Return [x, y] of the center of cell containing provided text 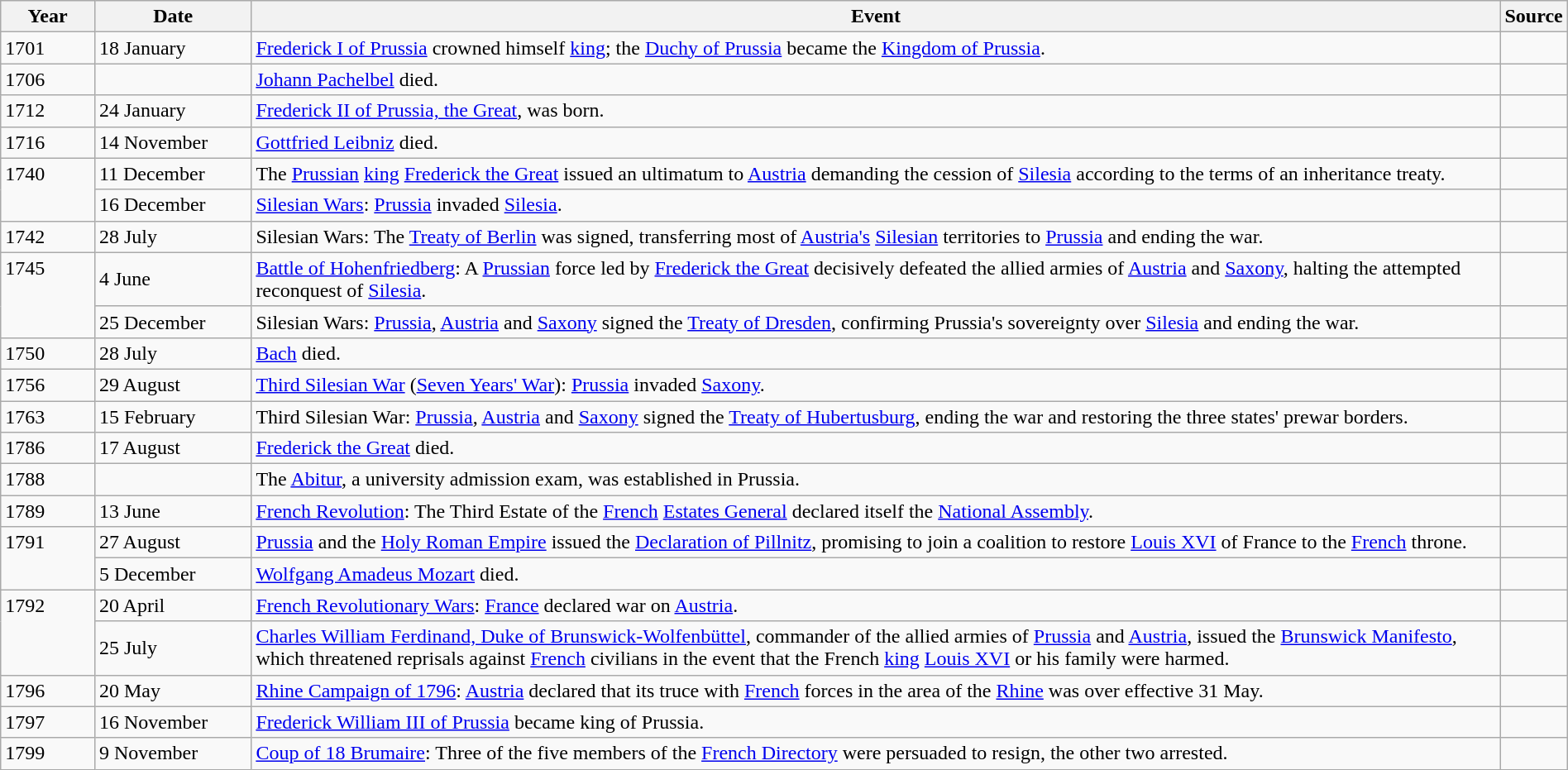
18 January [172, 48]
Frederick the Great died. [876, 448]
Coup of 18 Brumaire: Three of the five members of the French Directory were persuaded to resign, the other two arrested. [876, 753]
Third Silesian War: Prussia, Austria and Saxony signed the Treaty of Hubertusburg, ending the war and restoring the three states' prewar borders. [876, 416]
20 May [172, 691]
17 August [172, 448]
1742 [48, 237]
French Revolutionary Wars: France declared war on Austria. [876, 605]
1788 [48, 480]
29 August [172, 385]
French Revolution: The Third Estate of the French Estates General declared itself the National Assembly. [876, 511]
5 December [172, 574]
14 November [172, 142]
27 August [172, 543]
Frederick II of Prussia, the Great, was born. [876, 111]
1796 [48, 691]
Source [1533, 17]
1791 [48, 558]
1750 [48, 353]
13 June [172, 511]
24 January [172, 111]
Bach died. [876, 353]
1706 [48, 79]
The Abitur, a university admission exam, was established in Prussia. [876, 480]
1799 [48, 753]
Gottfried Leibniz died. [876, 142]
11 December [172, 174]
Silesian Wars: The Treaty of Berlin was signed, transferring most of Austria's Silesian territories to Prussia and ending the war. [876, 237]
1740 [48, 189]
Frederick William III of Prussia became king of Prussia. [876, 722]
1789 [48, 511]
Silesian Wars: Prussia invaded Silesia. [876, 205]
25 July [172, 648]
1792 [48, 632]
1763 [48, 416]
1701 [48, 48]
Event [876, 17]
1786 [48, 448]
1716 [48, 142]
15 February [172, 416]
20 April [172, 605]
1756 [48, 385]
16 November [172, 722]
Third Silesian War (Seven Years' War): Prussia invaded Saxony. [876, 385]
Johann Pachelbel died. [876, 79]
Date [172, 17]
9 November [172, 753]
1797 [48, 722]
Wolfgang Amadeus Mozart died. [876, 574]
1712 [48, 111]
25 December [172, 322]
16 December [172, 205]
Silesian Wars: Prussia, Austria and Saxony signed the Treaty of Dresden, confirming Prussia's sovereignty over Silesia and ending the war. [876, 322]
1745 [48, 294]
4 June [172, 280]
Frederick I of Prussia crowned himself king; the Duchy of Prussia became the Kingdom of Prussia. [876, 48]
Year [48, 17]
Rhine Campaign of 1796: Austria declared that its truce with French forces in the area of the Rhine was over effective 31 May. [876, 691]
